Provide the [X, Y] coordinate of the cell's center where the given text is located.  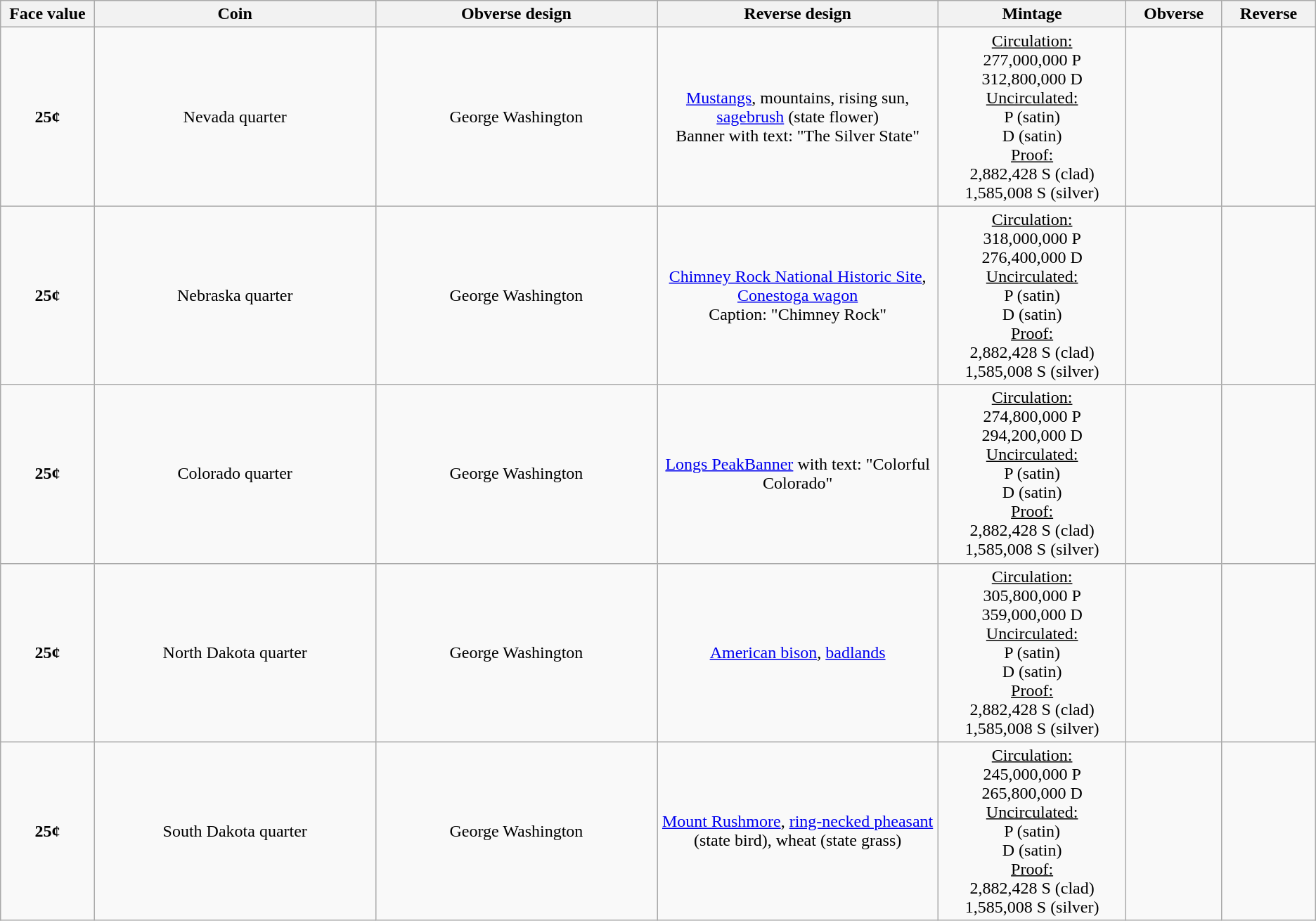
Obverse design [516, 14]
Mount Rushmore, ring-necked pheasant (state bird), wheat (state grass) [798, 831]
Obverse [1174, 14]
Mintage [1032, 14]
American bison, badlands [798, 652]
Coin [235, 14]
Circulation:305,800,000 P359,000,000 DUncirculated: P (satin) D (satin)Proof:2,882,428 S (clad)1,585,008 S (silver) [1032, 652]
Nevada quarter [235, 117]
Circulation:245,000,000 P265,800,000 DUncirculated: P (satin) D (satin)Proof:2,882,428 S (clad)1,585,008 S (silver) [1032, 831]
Face value [48, 14]
Circulation:274,800,000 P294,200,000 DUncirculated: P (satin) D (satin)Proof:2,882,428 S (clad)1,585,008 S (silver) [1032, 474]
Reverse design [798, 14]
Circulation:318,000,000 P276,400,000 DUncirculated: P (satin) D (satin)Proof:2,882,428 S (clad)1,585,008 S (silver) [1032, 295]
Nebraska quarter [235, 295]
Longs PeakBanner with text: "Colorful Colorado" [798, 474]
Circulation:277,000,000 P312,800,000 DUncirculated: P (satin) D (satin)Proof:2,882,428 S (clad)1,585,008 S (silver) [1032, 117]
Colorado quarter [235, 474]
South Dakota quarter [235, 831]
Chimney Rock National Historic Site, Conestoga wagonCaption: "Chimney Rock" [798, 295]
Reverse [1269, 14]
North Dakota quarter [235, 652]
Mustangs, mountains, rising sun, sagebrush (state flower)Banner with text: "The Silver State" [798, 117]
